Return the [X, Y] coordinate for the center point of the cell that contains the specified text.  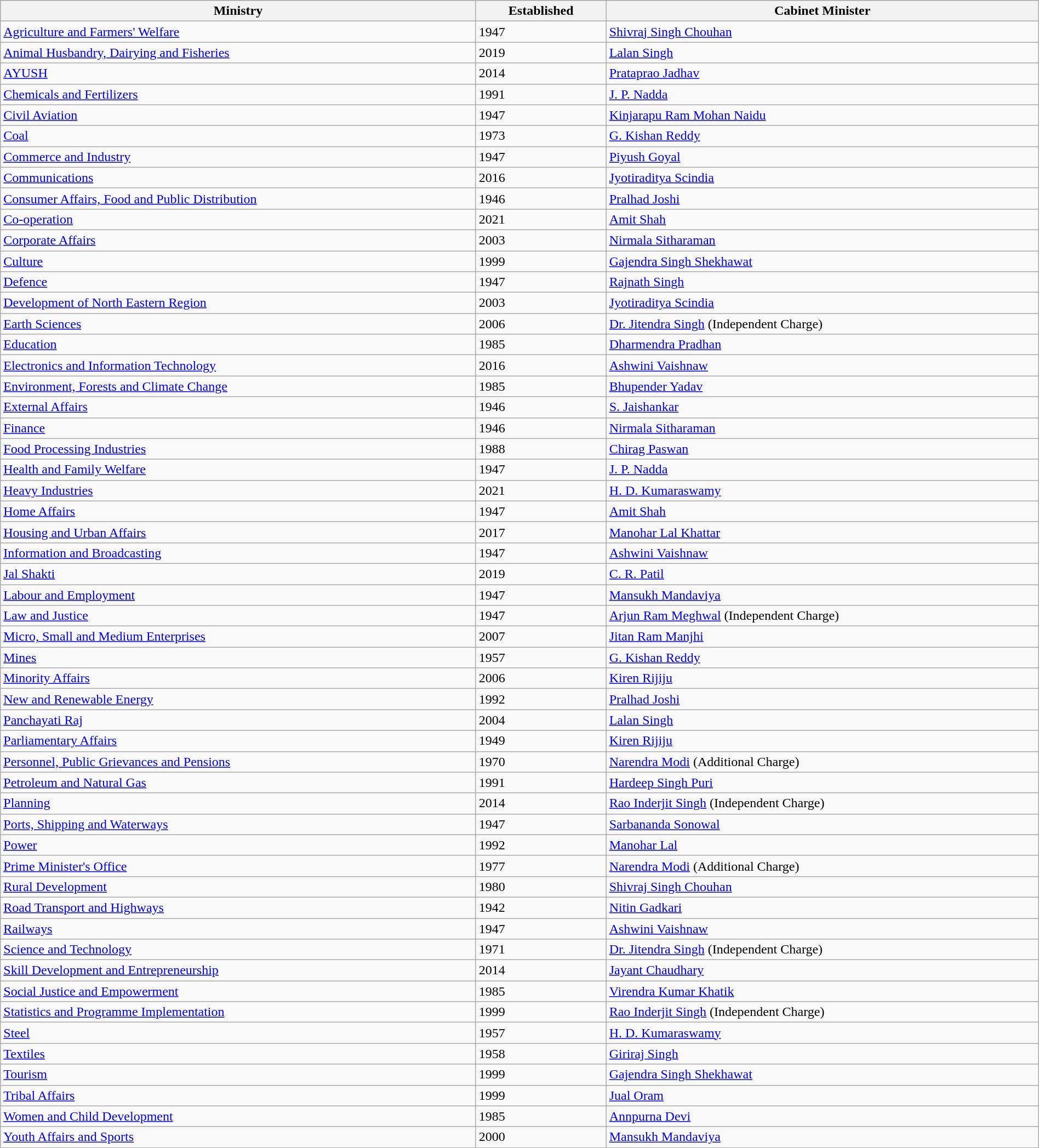
Micro, Small and Medium Enterprises [238, 637]
1971 [541, 950]
Panchayati Raj [238, 720]
Rajnath Singh [822, 282]
Steel [238, 1033]
Environment, Forests and Climate Change [238, 386]
1958 [541, 1054]
Jayant Chaudhary [822, 970]
Personnel, Public Grievances and Pensions [238, 762]
Power [238, 845]
Jual Oram [822, 1095]
1949 [541, 741]
External Affairs [238, 407]
Development of North Eastern Region [238, 303]
Prataprao Jadhav [822, 73]
Arjun Ram Meghwal (Independent Charge) [822, 616]
Civil Aviation [238, 115]
Statistics and Programme Implementation [238, 1012]
2004 [541, 720]
Manohar Lal [822, 845]
Consumer Affairs, Food and Public Distribution [238, 198]
Women and Child Development [238, 1116]
Chirag Paswan [822, 449]
Giriraj Singh [822, 1054]
Mines [238, 658]
Piyush Goyal [822, 157]
Rural Development [238, 887]
C. R. Patil [822, 574]
2017 [541, 532]
Commerce and Industry [238, 157]
Kinjarapu Ram Mohan Naidu [822, 115]
AYUSH [238, 73]
Manohar Lal Khattar [822, 532]
Science and Technology [238, 950]
Heavy Industries [238, 490]
Railways [238, 929]
Social Justice and Empowerment [238, 991]
Earth Sciences [238, 324]
Agriculture and Farmers' Welfare [238, 32]
Defence [238, 282]
Prime Minister's Office [238, 866]
Culture [238, 261]
Housing and Urban Affairs [238, 532]
Animal Husbandry, Dairying and Fisheries [238, 53]
Food Processing Industries [238, 449]
Sarbananda Sonowal [822, 824]
1980 [541, 887]
Co-operation [238, 219]
Nitin Gadkari [822, 907]
Bhupender Yadav [822, 386]
Communications [238, 178]
Parliamentary Affairs [238, 741]
Minority Affairs [238, 678]
Road Transport and Highways [238, 907]
Dharmendra Pradhan [822, 345]
Home Affairs [238, 511]
Planning [238, 803]
Education [238, 345]
Information and Broadcasting [238, 553]
Law and Justice [238, 616]
Annpurna Devi [822, 1116]
Established [541, 11]
Finance [238, 428]
1973 [541, 136]
Tourism [238, 1075]
Chemicals and Fertilizers [238, 94]
Jitan Ram Manjhi [822, 637]
Tribal Affairs [238, 1095]
Labour and Employment [238, 595]
Jal Shakti [238, 574]
Ministry [238, 11]
2007 [541, 637]
Coal [238, 136]
S. Jaishankar [822, 407]
Corporate Affairs [238, 240]
Virendra Kumar Khatik [822, 991]
Skill Development and Entrepreneurship [238, 970]
1977 [541, 866]
1942 [541, 907]
Hardeep Singh Puri [822, 783]
Electronics and Information Technology [238, 365]
Petroleum and Natural Gas [238, 783]
Textiles [238, 1054]
1988 [541, 449]
Ports, Shipping and Waterways [238, 824]
New and Renewable Energy [238, 699]
Youth Affairs and Sports [238, 1137]
2000 [541, 1137]
Health and Family Welfare [238, 470]
1970 [541, 762]
Cabinet Minister [822, 11]
